Return the [x, y] coordinate for the center point of the cell that contains the specified text.  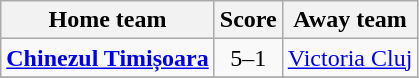
5–1 [248, 58]
Home team [108, 20]
Away team [350, 20]
Chinezul Timișoara [108, 58]
Victoria Cluj [350, 58]
Score [248, 20]
